For the text-containing cell, return its midpoint in (X, Y) coordinate format. 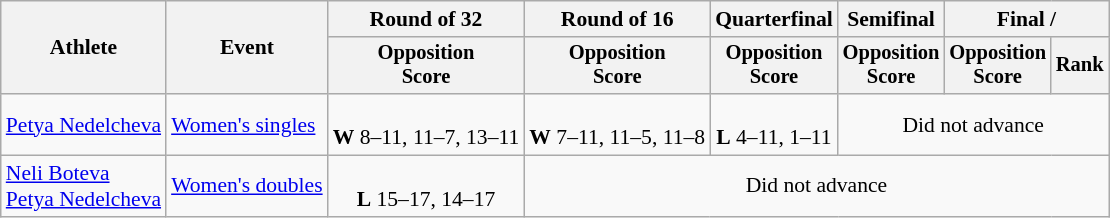
Rank (1080, 66)
Final / (1026, 19)
Neli BotevaPetya Nedelcheva (84, 186)
Athlete (84, 48)
Round of 32 (426, 19)
L 4–11, 1–11 (774, 124)
Semifinal (892, 19)
W 7–11, 11–5, 11–8 (617, 124)
Women's doubles (247, 186)
Event (247, 48)
W 8–11, 11–7, 13–11 (426, 124)
Women's singles (247, 124)
Quarterfinal (774, 19)
L 15–17, 14–17 (426, 186)
Petya Nedelcheva (84, 124)
Round of 16 (617, 19)
